Capture the cell that displays the provided text and extract its (X, Y) central coordinate. 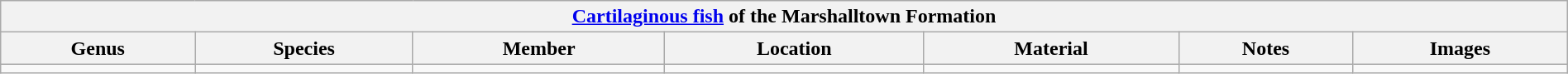
Species (304, 48)
Notes (1265, 48)
Images (1460, 48)
Cartilaginous fish of the Marshalltown Formation (784, 17)
Member (538, 48)
Location (794, 48)
Genus (98, 48)
Material (1052, 48)
